From the cell containing the given text, extract its center point as (x, y) coordinate. 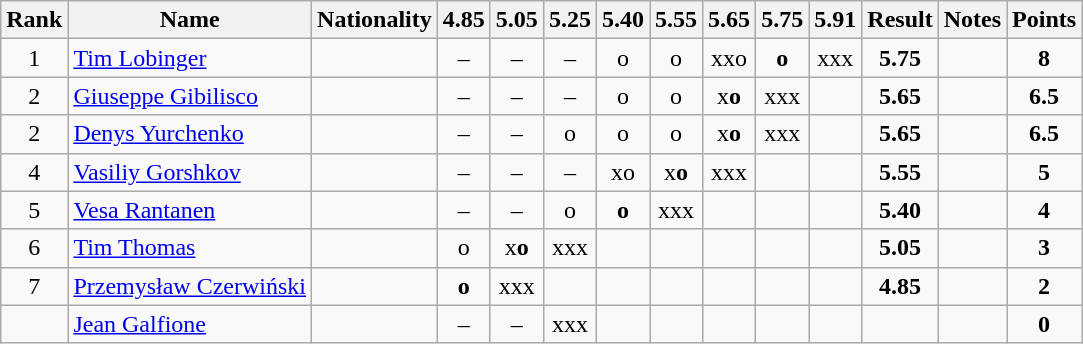
0 (1044, 324)
Vasiliy Gorshkov (190, 172)
Jean Galfione (190, 324)
1 (34, 58)
5.25 (570, 20)
Tim Thomas (190, 248)
6 (34, 248)
Tim Lobinger (190, 58)
Przemysław Czerwiński (190, 286)
3 (1044, 248)
xxo (730, 58)
Giuseppe Gibilisco (190, 96)
5.91 (836, 20)
Rank (34, 20)
7 (34, 286)
Nationality (375, 20)
Points (1044, 20)
Denys Yurchenko (190, 134)
8 (1044, 58)
Name (190, 20)
Vesa Rantanen (190, 210)
Notes (972, 20)
Result (900, 20)
